Scan for the cell matching the given text and deliver its (x, y) coordinate at center. 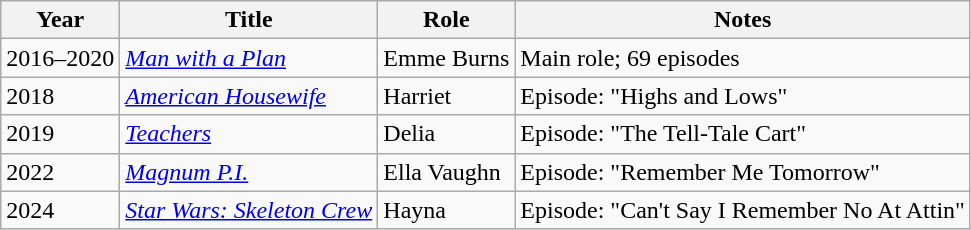
Emme Burns (446, 58)
2019 (60, 134)
Episode: "Highs and Lows" (743, 96)
Teachers (249, 134)
Title (249, 20)
Episode: "Remember Me Tomorrow" (743, 172)
2024 (60, 210)
Role (446, 20)
Harriet (446, 96)
2018 (60, 96)
Hayna (446, 210)
2016–2020 (60, 58)
Episode: "The Tell-Tale Cart" (743, 134)
Main role; 69 episodes (743, 58)
Delia (446, 134)
American Housewife (249, 96)
Notes (743, 20)
Ella Vaughn (446, 172)
2022 (60, 172)
Man with a Plan (249, 58)
Year (60, 20)
Magnum P.I. (249, 172)
Episode: "Can't Say I Remember No At Attin" (743, 210)
Star Wars: Skeleton Crew (249, 210)
